Output the (x, y) coordinate of the center of the cell containing the given text.  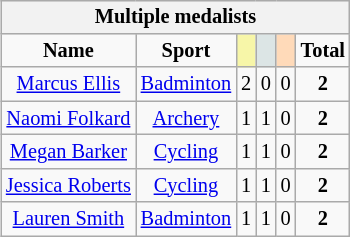
Megan Barker (68, 152)
Sport (186, 51)
Total (323, 51)
Multiple medalists (176, 17)
Archery (186, 118)
Marcus Ellis (68, 84)
Naomi Folkard (68, 118)
Lauren Smith (68, 219)
Name (68, 51)
Jessica Roberts (68, 185)
